Return the [x, y] coordinate for the center point of the cell that contains the specified text.  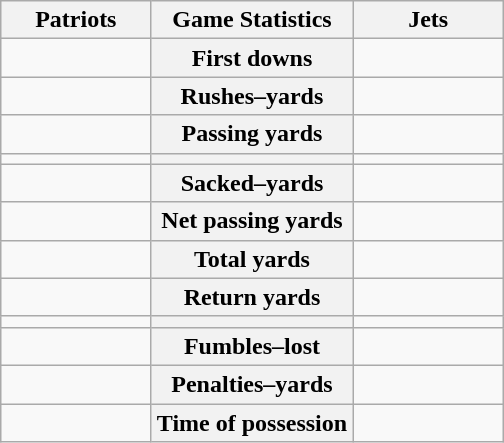
Total yards [252, 259]
Penalties–yards [252, 384]
Time of possession [252, 423]
Rushes–yards [252, 96]
Game Statistics [252, 20]
Sacked–yards [252, 183]
Net passing yards [252, 221]
Passing yards [252, 134]
Jets [428, 20]
Return yards [252, 297]
Patriots [76, 20]
First downs [252, 58]
Fumbles–lost [252, 346]
